Search for the cell housing the specified text and yield its [x, y] center coordinate. 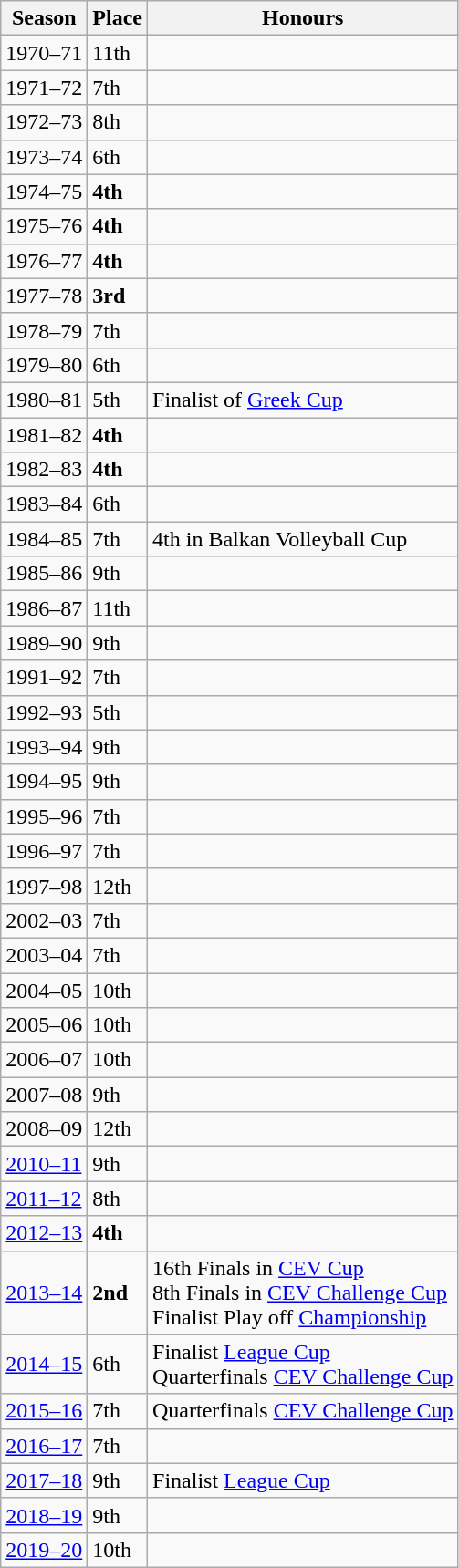
Quarterfinals CEV Challenge Cup [303, 1411]
1986–87 [44, 608]
1991–92 [44, 678]
1984–85 [44, 539]
1978–79 [44, 330]
1976–77 [44, 261]
2007–08 [44, 1095]
1996–97 [44, 851]
1980–81 [44, 400]
1992–93 [44, 712]
2017–18 [44, 1480]
Finalist of Greek Cup [303, 400]
Place [118, 18]
2005–06 [44, 1025]
2018–19 [44, 1515]
2006–07 [44, 1060]
16th Finals in CEV Cup8th Finals in CEV Challenge CupFinalist Play off Championship [303, 1293]
4th in Balkan Volleyball Cup [303, 539]
1985–86 [44, 574]
2003–04 [44, 955]
1979–80 [44, 365]
1981–82 [44, 435]
1970–71 [44, 53]
1982–83 [44, 470]
1983–84 [44, 504]
2nd [118, 1293]
2011–12 [44, 1199]
2019–20 [44, 1550]
1971–72 [44, 88]
1993–94 [44, 747]
3rd [118, 296]
2013–14 [44, 1293]
2002–03 [44, 920]
2010–11 [44, 1164]
Finalist League Cup [303, 1480]
2014–15 [44, 1365]
1973–74 [44, 157]
2008–09 [44, 1129]
2016–17 [44, 1446]
1995–96 [44, 816]
1974–75 [44, 192]
1972–73 [44, 122]
1975–76 [44, 226]
2015–16 [44, 1411]
Season [44, 18]
2004–05 [44, 990]
2012–13 [44, 1233]
1977–78 [44, 296]
Finalist League CupQuarterfinals CEV Challenge Cup [303, 1365]
1989–90 [44, 643]
Honours [303, 18]
1994–95 [44, 782]
1997–98 [44, 886]
